Identify which cell holds the provided text, then report its (x, y) central coordinate. 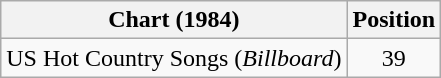
Position (394, 20)
US Hot Country Songs (Billboard) (174, 58)
39 (394, 58)
Chart (1984) (174, 20)
